Search for the cell housing the specified text and yield its [x, y] center coordinate. 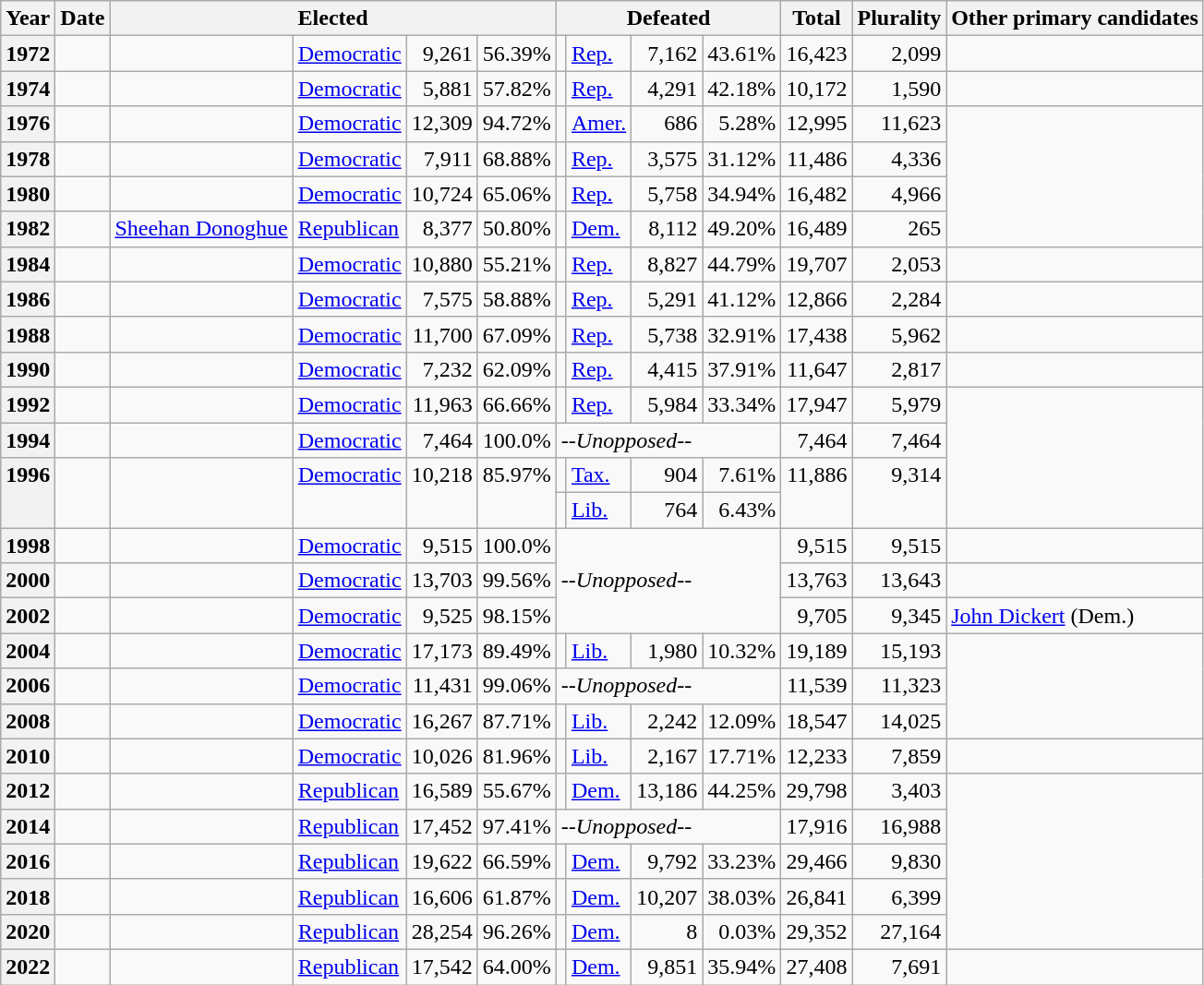
11,486 [816, 159]
11,963 [441, 404]
15,193 [899, 651]
7,911 [441, 159]
2014 [28, 826]
35.94% [742, 967]
37.91% [742, 369]
10,880 [441, 264]
89.49% [517, 651]
68.88% [517, 159]
13,186 [667, 791]
33.34% [742, 404]
2004 [28, 651]
2006 [28, 686]
17,173 [441, 651]
2,284 [899, 299]
John Dickert (Dem.) [1075, 616]
8 [667, 931]
Plurality [899, 18]
31.12% [742, 159]
94.72% [517, 124]
11,539 [816, 686]
4,415 [667, 369]
6,399 [899, 896]
1992 [28, 404]
16,423 [816, 54]
17,452 [441, 826]
28,254 [441, 931]
1990 [28, 369]
1996 [28, 493]
5,979 [899, 404]
58.88% [517, 299]
10,172 [816, 89]
17,916 [816, 826]
29,352 [816, 931]
10,026 [441, 756]
Other primary candidates [1075, 18]
17,542 [441, 967]
1984 [28, 264]
1986 [28, 299]
Sheehan Donoghue [201, 229]
16,606 [441, 896]
11,700 [441, 334]
97.41% [517, 826]
2002 [28, 616]
265 [899, 229]
1994 [28, 440]
1976 [28, 124]
17.71% [742, 756]
65.06% [517, 194]
8,827 [667, 264]
66.66% [517, 404]
2,817 [899, 369]
96.26% [517, 931]
27,408 [816, 967]
1972 [28, 54]
2016 [28, 861]
9,851 [667, 967]
Total [816, 18]
49.20% [742, 229]
41.12% [742, 299]
9,705 [816, 616]
16,489 [816, 229]
50.80% [517, 229]
61.87% [517, 896]
2012 [28, 791]
11,431 [441, 686]
10,724 [441, 194]
2,053 [899, 264]
11,323 [899, 686]
16,988 [899, 826]
16,589 [441, 791]
8,377 [441, 229]
18,547 [816, 721]
2008 [28, 721]
66.59% [517, 861]
12,866 [816, 299]
12.09% [742, 721]
2,099 [899, 54]
4,291 [667, 89]
10,218 [441, 493]
26,841 [816, 896]
9,345 [899, 616]
10.32% [742, 651]
9,261 [441, 54]
12,995 [816, 124]
19,707 [816, 264]
5,881 [441, 89]
0.03% [742, 931]
1974 [28, 89]
27,164 [899, 931]
44.79% [742, 264]
Date [83, 18]
19,189 [816, 651]
11,647 [816, 369]
44.25% [742, 791]
38.03% [742, 896]
57.82% [517, 89]
Amer. [598, 124]
99.56% [517, 581]
42.18% [742, 89]
9,314 [899, 493]
9,792 [667, 861]
1982 [28, 229]
Year [28, 18]
5,984 [667, 404]
4,336 [899, 159]
55.21% [517, 264]
13,763 [816, 581]
686 [667, 124]
12,233 [816, 756]
32.91% [742, 334]
16,482 [816, 194]
98.15% [517, 616]
2,242 [667, 721]
10,207 [667, 896]
85.97% [517, 493]
43.61% [742, 54]
5,291 [667, 299]
1,590 [899, 89]
2,167 [667, 756]
62.09% [517, 369]
67.09% [517, 334]
5,738 [667, 334]
2000 [28, 581]
Defeated [668, 18]
99.06% [517, 686]
2022 [28, 967]
2010 [28, 756]
7,691 [899, 967]
9,525 [441, 616]
7,575 [441, 299]
7,232 [441, 369]
17,438 [816, 334]
14,025 [899, 721]
8,112 [667, 229]
1998 [28, 546]
904 [667, 475]
7.61% [742, 475]
81.96% [517, 756]
29,798 [816, 791]
7,859 [899, 756]
5,962 [899, 334]
29,466 [816, 861]
11,623 [899, 124]
5,758 [667, 194]
33.23% [742, 861]
87.71% [517, 721]
1,980 [667, 651]
7,162 [667, 54]
13,643 [899, 581]
Tax. [598, 475]
2018 [28, 896]
17,947 [816, 404]
3,403 [899, 791]
2020 [28, 931]
64.00% [517, 967]
1988 [28, 334]
55.67% [517, 791]
12,309 [441, 124]
16,267 [441, 721]
3,575 [667, 159]
4,966 [899, 194]
5.28% [742, 124]
9,830 [899, 861]
1978 [28, 159]
1980 [28, 194]
19,622 [441, 861]
Elected [332, 18]
13,703 [441, 581]
34.94% [742, 194]
6.43% [742, 511]
11,886 [816, 493]
56.39% [517, 54]
764 [667, 511]
